Provide the (x, y) coordinate of the cell's center where the given text is located.  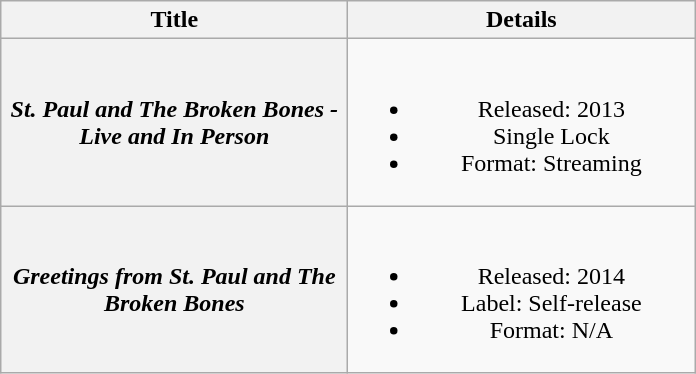
Greetings from St. Paul and The Broken Bones (174, 290)
Released: 2013Single LockFormat: Streaming (522, 122)
St. Paul and The Broken Bones - Live and In Person (174, 122)
Released: 2014Label: Self-releaseFormat: N/A (522, 290)
Details (522, 20)
Title (174, 20)
